Return (X, Y) of the center of cell containing provided text 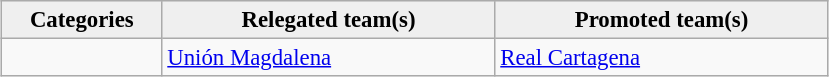
Relegated team(s) (328, 20)
Unión Magdalena (328, 57)
Real Cartagena (662, 57)
Categories (82, 20)
Promoted team(s) (662, 20)
